From the cell containing the given text, extract its center point as [x, y] coordinate. 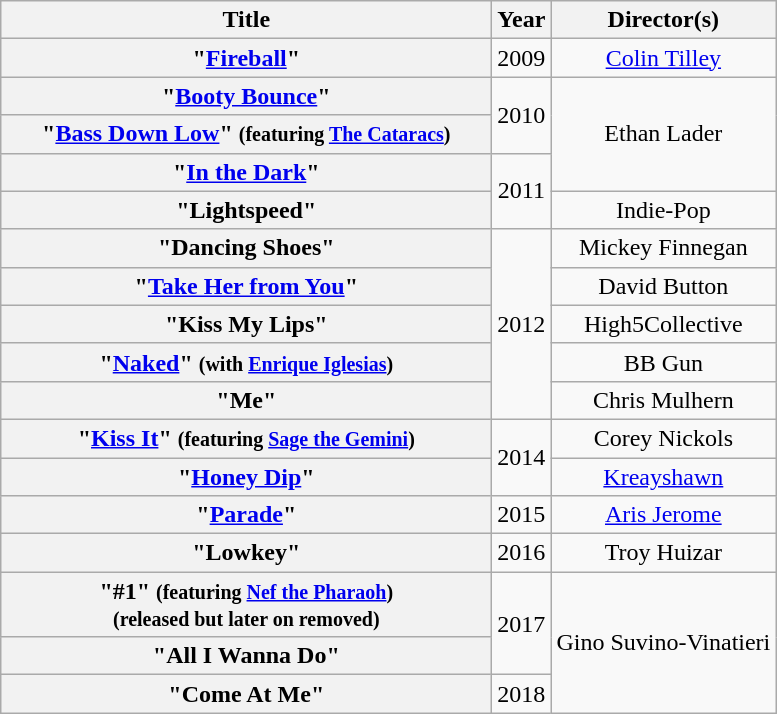
Aris Jerome [664, 515]
Mickey Finnegan [664, 248]
David Button [664, 286]
"Kiss My Lips" [246, 324]
"Come At Me" [246, 694]
"Naked" (with Enrique Iglesias) [246, 362]
2017 [522, 624]
Kreayshawn [664, 477]
"Bass Down Low" (featuring The Cataracs) [246, 134]
"Take Her from You" [246, 286]
BB Gun [664, 362]
"In the Dark" [246, 172]
Gino Suvino-Vinatieri [664, 642]
2009 [522, 58]
Chris Mulhern [664, 400]
Indie-Pop [664, 210]
High5Collective [664, 324]
2012 [522, 324]
"All I Wanna Do" [246, 656]
2018 [522, 694]
Colin Tilley [664, 58]
"#1" (featuring Nef the Pharaoh) (released but later on removed) [246, 604]
"Parade" [246, 515]
Title [246, 20]
Year [522, 20]
"Lowkey" [246, 553]
2010 [522, 115]
"Fireball" [246, 58]
2011 [522, 191]
"Lightspeed" [246, 210]
"Kiss It" (featuring Sage the Gemini) [246, 438]
2014 [522, 457]
"Me" [246, 400]
Troy Huizar [664, 553]
Corey Nickols [664, 438]
2016 [522, 553]
"Booty Bounce" [246, 96]
2015 [522, 515]
Ethan Lader [664, 134]
"Honey Dip" [246, 477]
"Dancing Shoes" [246, 248]
Director(s) [664, 20]
